Locate the cell with the specified text and output its (X, Y) center coordinate. 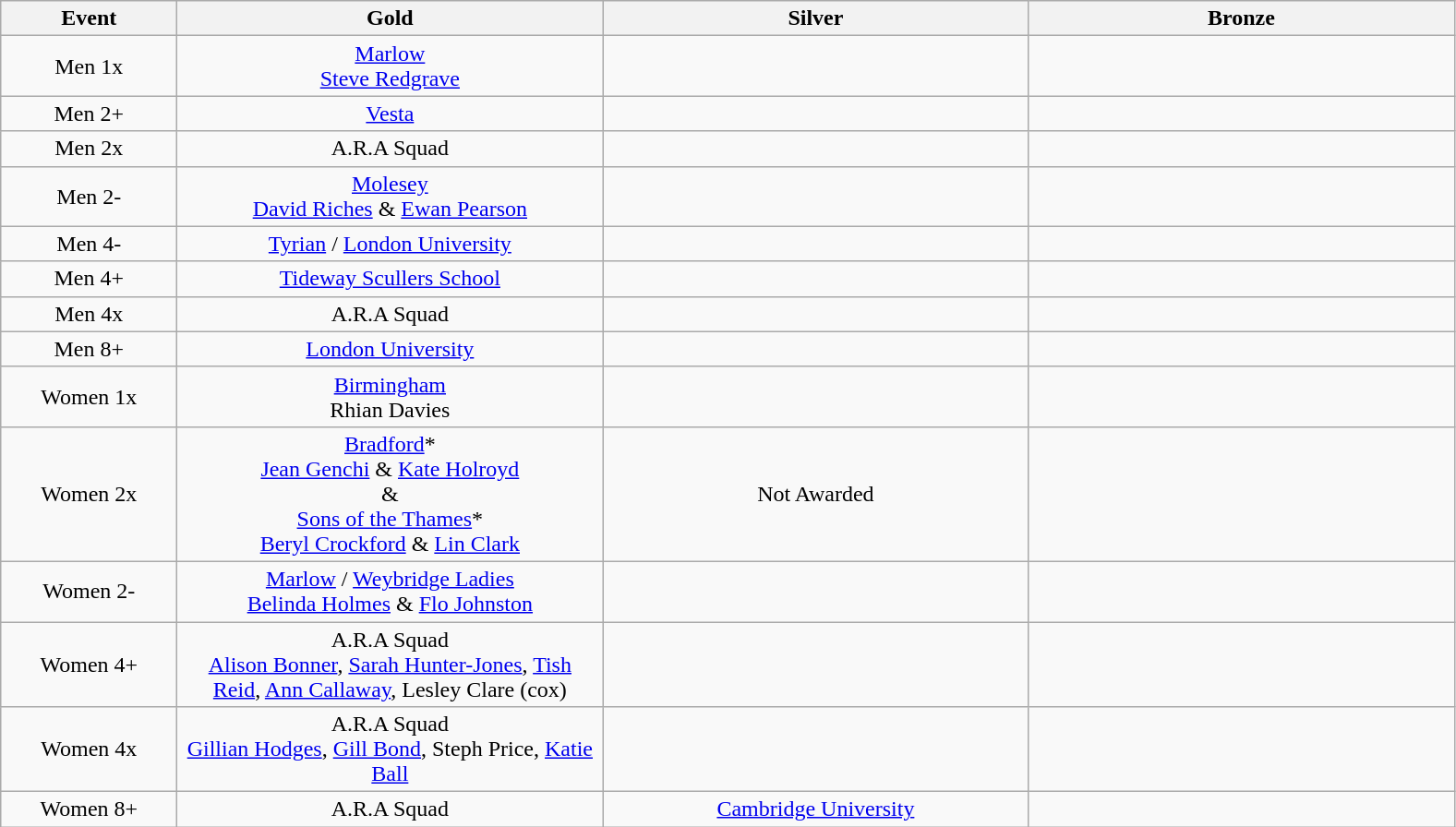
MarlowSteve Redgrave (390, 66)
A.R.A SquadGillian Hodges, Gill Bond, Steph Price, Katie Ball (390, 749)
Tyrian / London University (390, 244)
Women 1x (89, 397)
Vesta (390, 114)
Marlow / Weybridge LadiesBelinda Holmes & Flo Johnston (390, 591)
BirminghamRhian Davies (390, 397)
Women 8+ (89, 809)
Women 4x (89, 749)
Silver (816, 18)
Women 2x (89, 494)
Not Awarded (816, 494)
Men 2+ (89, 114)
Cambridge University (816, 809)
Men 1x (89, 66)
MoleseyDavid Riches & Ewan Pearson (390, 196)
Men 4x (89, 314)
Men 2- (89, 196)
Men 4- (89, 244)
Event (89, 18)
Gold (390, 18)
A.R.A SquadAlison Bonner, Sarah Hunter-Jones, Tish Reid, Ann Callaway, Lesley Clare (cox) (390, 665)
Bradford*Jean Genchi & Kate Holroyd& Sons of the Thames*Beryl Crockford & Lin Clark (390, 494)
Men 4+ (89, 279)
Tideway Scullers School (390, 279)
Women 2- (89, 591)
Men 8+ (89, 349)
Men 2x (89, 149)
London University (390, 349)
Women 4+ (89, 665)
Bronze (1241, 18)
